Provide the [x, y] coordinate of the cell's center where the given text is located.  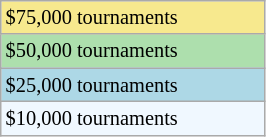
$75,000 tournaments [133, 17]
$10,000 tournaments [133, 118]
$25,000 tournaments [133, 85]
$50,000 tournaments [133, 51]
